Extract the (x, y) coordinate from the center of the cell holding the provided text.  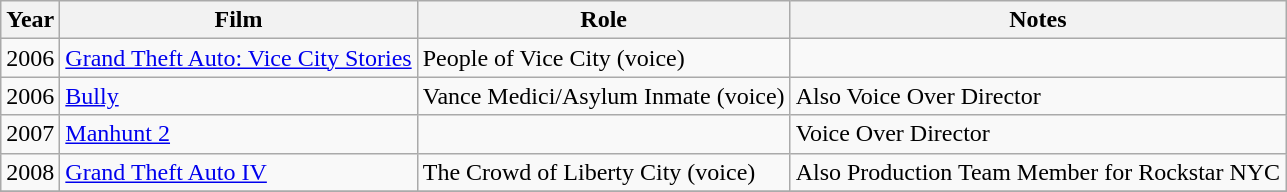
Also Production Team Member for Rockstar NYC (1038, 172)
Manhunt 2 (238, 134)
Role (604, 20)
Notes (1038, 20)
Also Voice Over Director (1038, 96)
2007 (30, 134)
Year (30, 20)
Film (238, 20)
The Crowd of Liberty City (voice) (604, 172)
People of Vice City (voice) (604, 58)
Grand Theft Auto IV (238, 172)
2008 (30, 172)
Bully (238, 96)
Voice Over Director (1038, 134)
Vance Medici/Asylum Inmate (voice) (604, 96)
Grand Theft Auto: Vice City Stories (238, 58)
